Output the (x, y) coordinate of the center of the cell containing the given text.  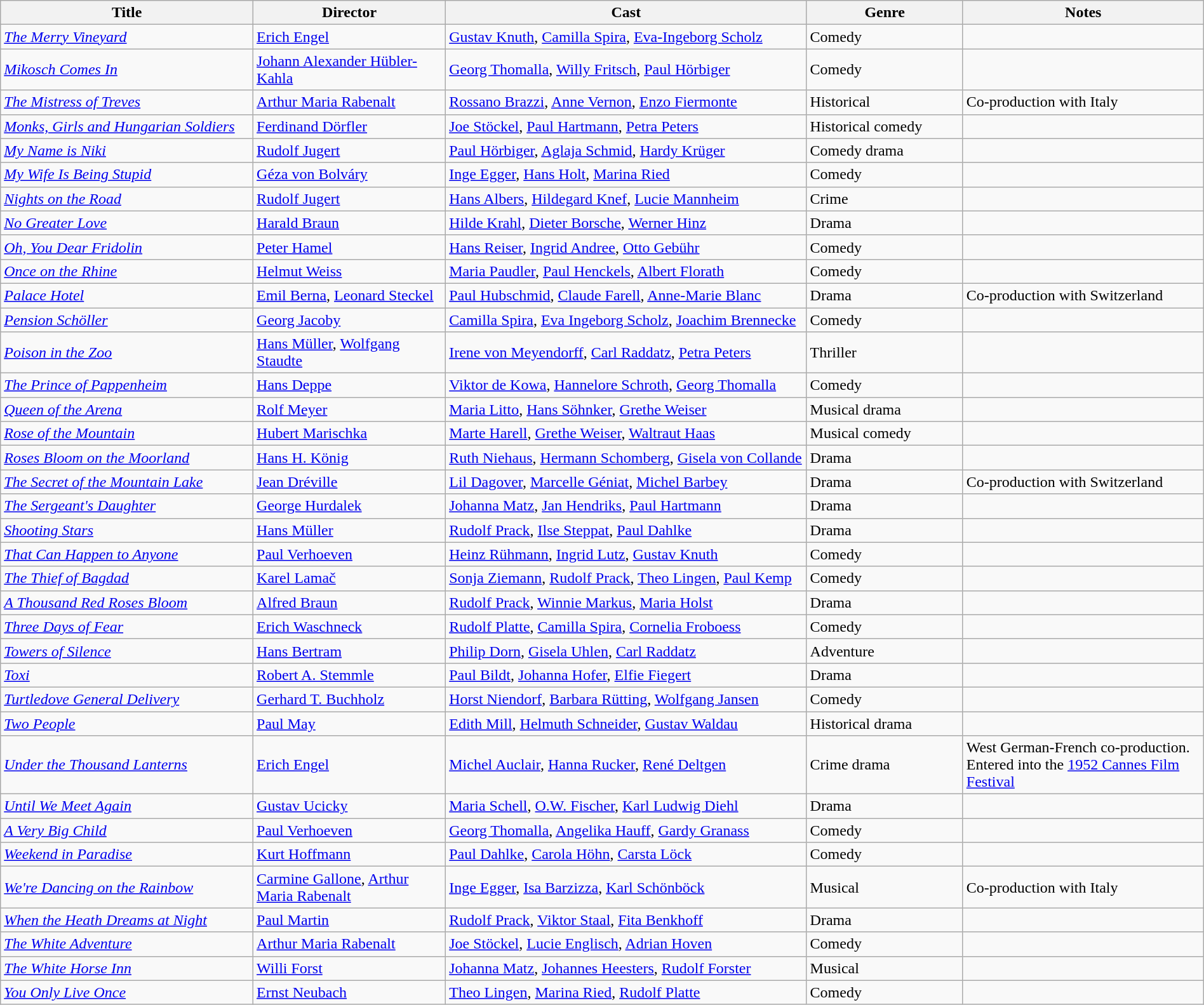
Rolf Meyer (349, 409)
Theo Lingen, Marina Ried, Rudolf Platte (626, 992)
Ernst Neubach (349, 992)
Rudolf Prack, Ilse Steppat, Paul Dahlke (626, 530)
Edith Mill, Helmuth Schneider, Gustav Waldau (626, 723)
Paul May (349, 723)
Paul Martin (349, 920)
Harald Braun (349, 223)
Heinz Rühmann, Ingrid Lutz, Gustav Knuth (626, 554)
Horst Niendorf, Barbara Rütting, Wolfgang Jansen (626, 699)
Rudolf Prack, Winnie Markus, Maria Holst (626, 602)
A Thousand Red Roses Bloom (127, 602)
Oh, You Dear Fridolin (127, 247)
You Only Live Once (127, 992)
Maria Litto, Hans Söhnker, Grethe Weiser (626, 409)
The Secret of the Mountain Lake (127, 482)
Crime drama (885, 765)
That Can Happen to Anyone (127, 554)
Philip Dorn, Gisela Uhlen, Carl Raddatz (626, 651)
The Thief of Bagdad (127, 578)
Two People (127, 723)
Title (127, 13)
Michel Auclair, Hanna Rucker, René Deltgen (626, 765)
Jean Dréville (349, 482)
West German-French co-production. Entered into the 1952 Cannes Film Festival (1083, 765)
Sonja Ziemann, Rudolf Prack, Theo Lingen, Paul Kemp (626, 578)
Camilla Spira, Eva Ingeborg Scholz, Joachim Brennecke (626, 319)
No Greater Love (127, 223)
Hans Reiser, Ingrid Andree, Otto Gebühr (626, 247)
Georg Thomalla, Angelika Hauff, Gardy Granass (626, 830)
Mikosch Comes In (127, 70)
Hans Müller, Wolfgang Staudte (349, 353)
The Sergeant's Daughter (127, 506)
Ferdinand Dörfler (349, 126)
Hilde Krahl, Dieter Borsche, Werner Hinz (626, 223)
Peter Hamel (349, 247)
Paul Hubschmid, Claude Farell, Anne-Marie Blanc (626, 295)
When the Heath Dreams at Night (127, 920)
Historical (885, 102)
Irene von Meyendorff, Carl Raddatz, Petra Peters (626, 353)
Robert A. Stemmle (349, 675)
Palace Hotel (127, 295)
Inge Egger, Hans Holt, Marina Ried (626, 175)
Johann Alexander Hübler-Kahla (349, 70)
Emil Berna, Leonard Steckel (349, 295)
Paul Hörbiger, Aglaja Schmid, Hardy Krüger (626, 150)
Ruth Niehaus, Hermann Schomberg, Gisela von Collande (626, 458)
Hans H. König (349, 458)
Three Days of Fear (127, 627)
The Merry Vineyard (127, 37)
Johanna Matz, Jan Hendriks, Paul Hartmann (626, 506)
Hans Müller (349, 530)
Historical drama (885, 723)
Paul Bildt, Johanna Hofer, Elfie Fiegert (626, 675)
We're Dancing on the Rainbow (127, 888)
Musical drama (885, 409)
Gustav Knuth, Camilla Spira, Eva-Ingeborg Scholz (626, 37)
George Hurdalek (349, 506)
Cast (626, 13)
Hans Deppe (349, 385)
The White Horse Inn (127, 968)
Viktor de Kowa, Hannelore Schroth, Georg Thomalla (626, 385)
My Name is Niki (127, 150)
Georg Thomalla, Willy Fritsch, Paul Hörbiger (626, 70)
The White Adventure (127, 944)
Until We Meet Again (127, 806)
Poison in the Zoo (127, 353)
Carmine Gallone, Arthur Maria Rabenalt (349, 888)
Queen of the Arena (127, 409)
A Very Big Child (127, 830)
Under the Thousand Lanterns (127, 765)
Gustav Ucicky (349, 806)
Helmut Weiss (349, 271)
The Mistress of Treves (127, 102)
Weekend in Paradise (127, 855)
Paul Dahlke, Carola Höhn, Carsta Löck (626, 855)
My Wife Is Being Stupid (127, 175)
Thriller (885, 353)
Comedy drama (885, 150)
Alfred Braun (349, 602)
Hubert Marischka (349, 434)
Gerhard T. Buchholz (349, 699)
Musical comedy (885, 434)
Turtledove General Delivery (127, 699)
Marte Harell, Grethe Weiser, Waltraut Haas (626, 434)
Johanna Matz, Johannes Heesters, Rudolf Forster (626, 968)
Hans Bertram (349, 651)
Géza von Bolváry (349, 175)
Adventure (885, 651)
Lil Dagover, Marcelle Géniat, Michel Barbey (626, 482)
Rudolf Platte, Camilla Spira, Cornelia Froboess (626, 627)
Maria Paudler, Paul Henckels, Albert Florath (626, 271)
Nights on the Road (127, 199)
Monks, Girls and Hungarian Soldiers (127, 126)
Rudolf Prack, Viktor Staal, Fita Benkhoff (626, 920)
Once on the Rhine (127, 271)
Maria Schell, O.W. Fischer, Karl Ludwig Diehl (626, 806)
Shooting Stars (127, 530)
Inge Egger, Isa Barzizza, Karl Schönböck (626, 888)
Georg Jacoby (349, 319)
The Prince of Pappenheim (127, 385)
Roses Bloom on the Moorland (127, 458)
Kurt Hoffmann (349, 855)
Rose of the Mountain (127, 434)
Hans Albers, Hildegard Knef, Lucie Mannheim (626, 199)
Towers of Silence (127, 651)
Rossano Brazzi, Anne Vernon, Enzo Fiermonte (626, 102)
Toxi (127, 675)
Crime (885, 199)
Pension Schöller (127, 319)
Joe Stöckel, Lucie Englisch, Adrian Hoven (626, 944)
Director (349, 13)
Karel Lamač (349, 578)
Erich Waschneck (349, 627)
Willi Forst (349, 968)
Genre (885, 13)
Notes (1083, 13)
Joe Stöckel, Paul Hartmann, Petra Peters (626, 126)
Historical comedy (885, 126)
